Output the [X, Y] coordinate of the center of the cell containing the given text.  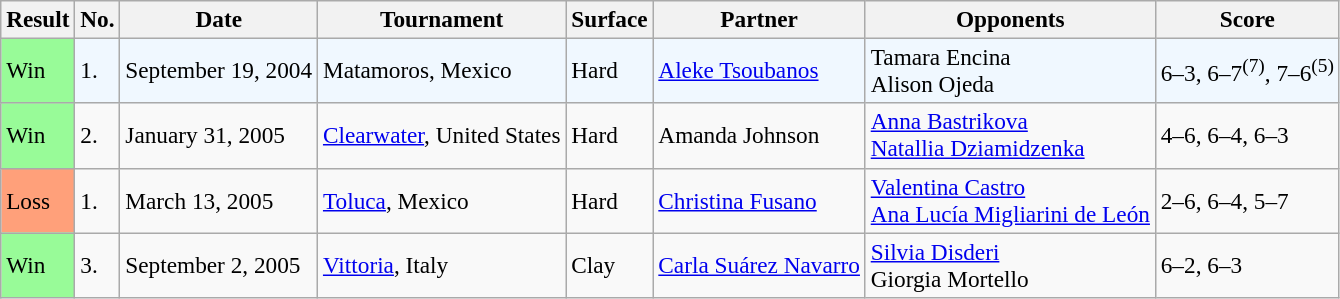
No. [98, 19]
Matamoros, Mexico [442, 70]
Opponents [1010, 19]
Date [219, 19]
Result [38, 19]
Vittoria, Italy [442, 264]
Clearwater, United States [442, 136]
March 13, 2005 [219, 200]
Tournament [442, 19]
September 19, 2004 [219, 70]
6–3, 6–7(7), 7–6(5) [1247, 70]
Clay [610, 264]
Valentina Castro Ana Lucía Migliarini de León [1010, 200]
Anna Bastrikova Natallia Dziamidzenka [1010, 136]
Silvia Disderi Giorgia Mortello [1010, 264]
Amanda Johnson [759, 136]
Loss [38, 200]
4–6, 6–4, 6–3 [1247, 136]
3. [98, 264]
Partner [759, 19]
Carla Suárez Navarro [759, 264]
January 31, 2005 [219, 136]
2. [98, 136]
Surface [610, 19]
Toluca, Mexico [442, 200]
Tamara Encina Alison Ojeda [1010, 70]
September 2, 2005 [219, 264]
Aleke Tsoubanos [759, 70]
Christina Fusano [759, 200]
6–2, 6–3 [1247, 264]
2–6, 6–4, 5–7 [1247, 200]
Score [1247, 19]
